Determine the (x, y) coordinate at the center of the cell enclosing the given text.  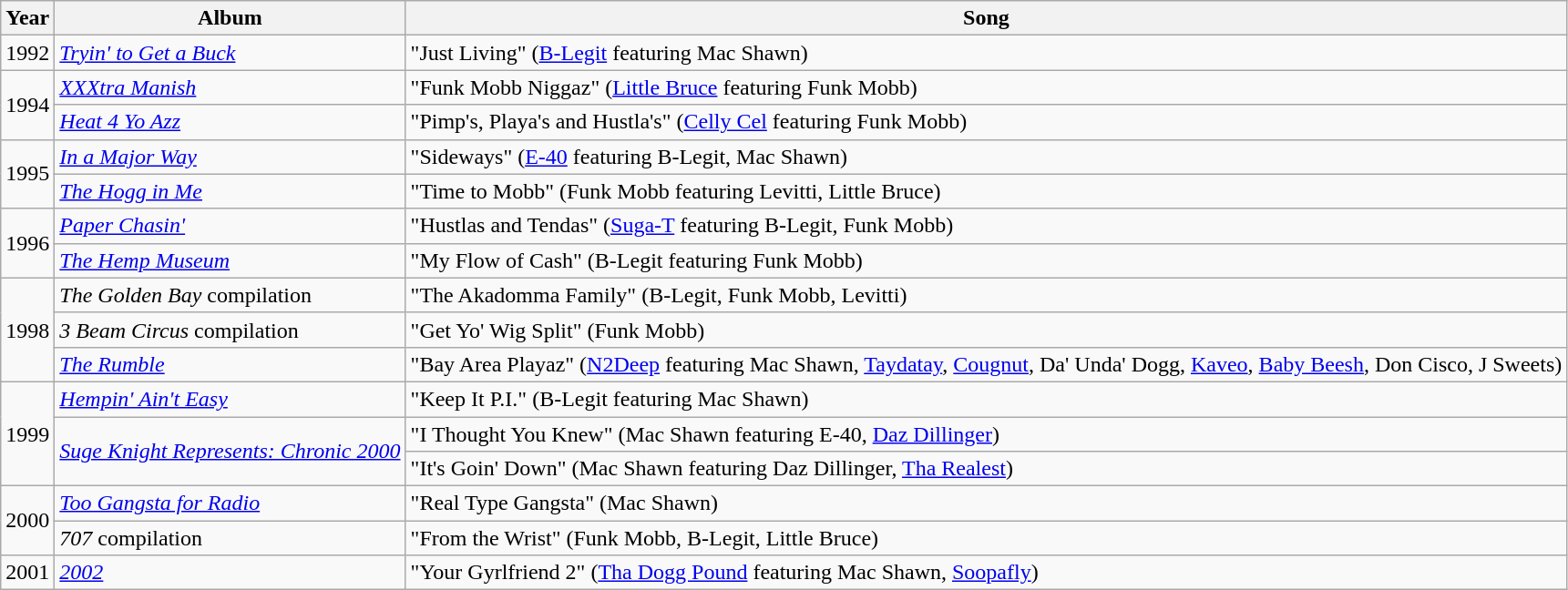
In a Major Way (230, 157)
Heat 4 Yo Azz (230, 122)
"Get Yo' Wig Split" (Funk Mobb) (986, 330)
Too Gangsta for Radio (230, 504)
"Keep It P.I." (B-Legit featuring Mac Shawn) (986, 399)
"Your Gyrlfriend 2" (Tha Dogg Pound featuring Mac Shawn, Soopafly) (986, 573)
"Time to Mobb" (Funk Mobb featuring Levitti, Little Bruce) (986, 191)
"Funk Mobb Niggaz" (Little Bruce featuring Funk Mobb) (986, 87)
Suge Knight Represents: Chronic 2000 (230, 452)
"My Flow of Cash" (B-Legit featuring Funk Mobb) (986, 260)
XXXtra Manish (230, 87)
"Real Type Gangsta" (Mac Shawn) (986, 504)
2001 (27, 573)
Tryin' to Get a Buck (230, 53)
1994 (27, 105)
Album (230, 18)
"Just Living" (B-Legit featuring Mac Shawn) (986, 53)
Hempin' Ain't Easy (230, 399)
"From the Wrist" (Funk Mobb, B-Legit, Little Bruce) (986, 538)
Paper Chasin' (230, 226)
Song (986, 18)
3 Beam Circus compilation (230, 330)
1995 (27, 174)
1992 (27, 53)
707 compilation (230, 538)
2002 (230, 573)
"Sideways" (E-40 featuring B-Legit, Mac Shawn) (986, 157)
Year (27, 18)
1999 (27, 433)
1996 (27, 243)
"Bay Area Playaz" (N2Deep featuring Mac Shawn, Taydatay, Cougnut, Da' Unda' Dogg, Kaveo, Baby Beesh, Don Cisco, J Sweets) (986, 364)
"Hustlas and Tendas" (Suga-T featuring B-Legit, Funk Mobb) (986, 226)
The Rumble (230, 364)
The Hemp Museum (230, 260)
The Hogg in Me (230, 191)
"Pimp's, Playa's and Hustla's" (Celly Cel featuring Funk Mobb) (986, 122)
The Golden Bay compilation (230, 295)
"The Akadomma Family" (B-Legit, Funk Mobb, Levitti) (986, 295)
1998 (27, 330)
2000 (27, 521)
"It's Goin' Down" (Mac Shawn featuring Daz Dillinger, Tha Realest) (986, 469)
"I Thought You Knew" (Mac Shawn featuring E-40, Daz Dillinger) (986, 434)
